Locate the cell with the specified text and output its (X, Y) center coordinate. 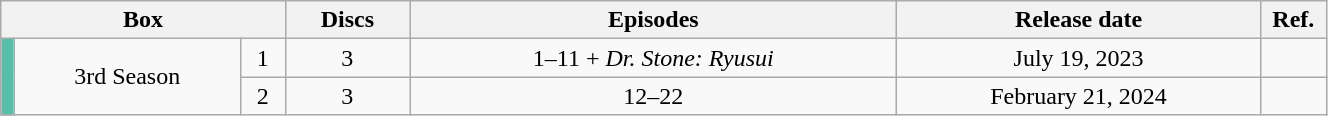
Ref. (1293, 20)
February 21, 2024 (1078, 96)
Release date (1078, 20)
Episodes (654, 20)
1–11 + Dr. Stone: Ryusui (654, 58)
2 (262, 96)
3rd Season (127, 77)
Discs (348, 20)
Box (143, 20)
1 (262, 58)
July 19, 2023 (1078, 58)
12–22 (654, 96)
